Find where the given text appears and provide that cell's center as (x, y) coordinate. 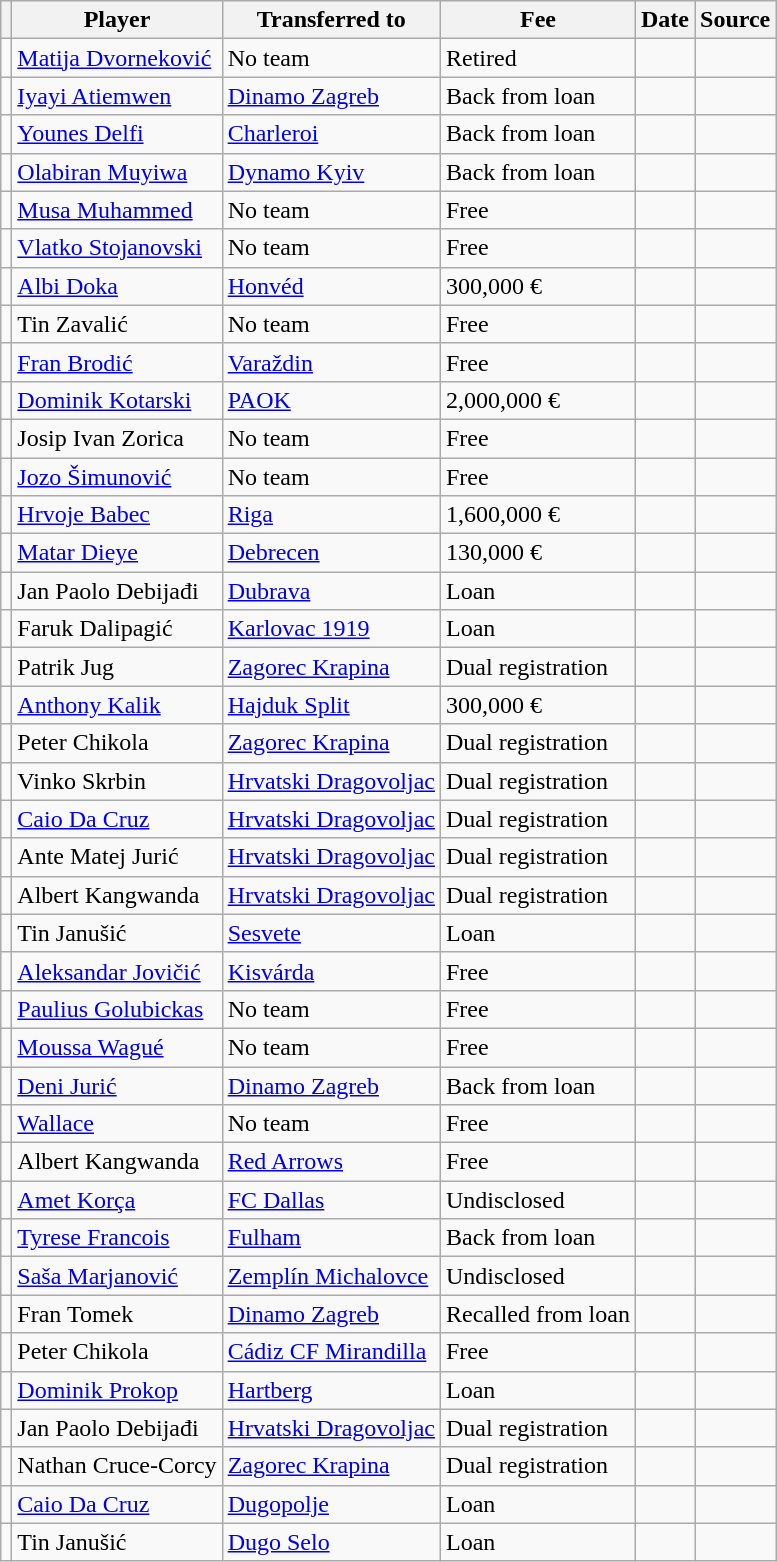
Hajduk Split (331, 705)
Recalled from loan (538, 1314)
Musa Muhammed (117, 210)
Cádiz CF Mirandilla (331, 1352)
Dominik Kotarski (117, 400)
Honvéd (331, 286)
Paulius Golubickas (117, 1009)
Dynamo Kyiv (331, 172)
Amet Korça (117, 1200)
130,000 € (538, 553)
Jozo Šimunović (117, 477)
Karlovac 1919 (331, 629)
Moussa Wagué (117, 1047)
Dubrava (331, 591)
Vinko Skrbin (117, 781)
Zemplín Michalovce (331, 1276)
Wallace (117, 1124)
Fran Tomek (117, 1314)
Player (117, 20)
2,000,000 € (538, 400)
Fulham (331, 1238)
1,600,000 € (538, 515)
Dominik Prokop (117, 1390)
Charleroi (331, 134)
Tyrese Francois (117, 1238)
Hrvoje Babec (117, 515)
Hartberg (331, 1390)
Matija Dvorneković (117, 58)
Varaždin (331, 362)
Nathan Cruce-Corcy (117, 1466)
Iyayi Atiemwen (117, 96)
Retired (538, 58)
Fran Brodić (117, 362)
Riga (331, 515)
Kisvárda (331, 971)
Deni Jurić (117, 1085)
Source (736, 20)
Tin Zavalić (117, 324)
PAOK (331, 400)
Younes Delfi (117, 134)
Red Arrows (331, 1162)
Dugo Selo (331, 1542)
Josip Ivan Zorica (117, 438)
Sesvete (331, 933)
Ante Matej Jurić (117, 857)
FC Dallas (331, 1200)
Faruk Dalipagić (117, 629)
Fee (538, 20)
Albi Doka (117, 286)
Aleksandar Jovičić (117, 971)
Transferred to (331, 20)
Matar Dieye (117, 553)
Debrecen (331, 553)
Saša Marjanović (117, 1276)
Anthony Kalik (117, 705)
Date (664, 20)
Patrik Jug (117, 667)
Vlatko Stojanovski (117, 248)
Olabiran Muyiwa (117, 172)
Dugopolje (331, 1504)
